Output the [x, y] coordinate of the center of the cell containing the given text.  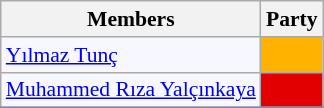
Muhammed Rıza Yalçınkaya [131, 90]
Party [292, 19]
Members [131, 19]
Yılmaz Tunç [131, 55]
